Pinpoint the cell where the given text exists, returning its [X, Y] midpoint coordinate. 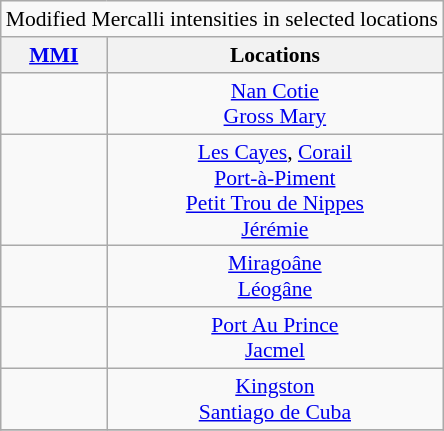
Locations [275, 55]
Port Au Prince Jacmel [275, 338]
Nan CotieGross Mary [275, 104]
Modified Mercalli intensities in selected locations [222, 19]
Kingston Santiago de Cuba [275, 398]
Les Cayes, Corail Port-à-PimentPetit Trou de NippesJérémie [275, 190]
MMI [54, 55]
MiragoâneLéogâne [275, 276]
